Extract the [X, Y] coordinate from the center of the cell holding the provided text.  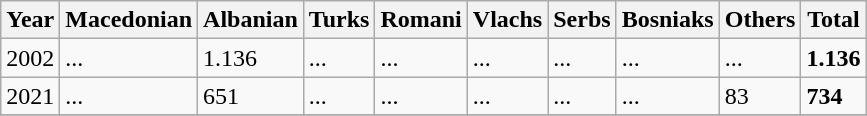
2002 [30, 58]
Total [834, 20]
Turks [339, 20]
Macedonian [129, 20]
Serbs [582, 20]
Bosniaks [668, 20]
Romani [421, 20]
Others [760, 20]
Vlachs [507, 20]
Year [30, 20]
651 [251, 96]
2021 [30, 96]
734 [834, 96]
Albanian [251, 20]
83 [760, 96]
